Locate the cell with the specified text and output its [X, Y] center coordinate. 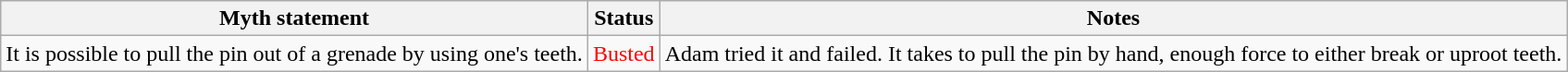
Myth statement [294, 18]
Busted [623, 54]
Adam tried it and failed. It takes to pull the pin by hand, enough force to either break or uproot teeth. [1114, 54]
Notes [1114, 18]
It is possible to pull the pin out of a grenade by using one's teeth. [294, 54]
Status [623, 18]
